Extract the (X, Y) coordinate from the center of the cell holding the provided text.  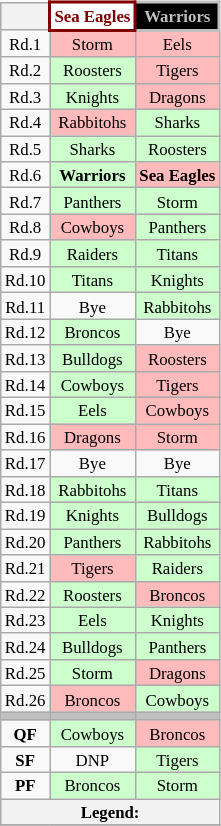
Rd.20 (26, 542)
Rd.16 (26, 437)
Rd.23 (26, 620)
Rd.12 (26, 332)
Rd.8 (26, 227)
Rd.1 (26, 44)
Rd.13 (26, 358)
DNP (93, 759)
SF (26, 759)
Rd.25 (26, 673)
Rd.7 (26, 201)
PF (26, 786)
Rd.26 (26, 699)
Rd.18 (26, 489)
Legend: (110, 812)
Rd.14 (26, 384)
Rd.9 (26, 253)
Rd.10 (26, 280)
Rd.3 (26, 96)
Rd.5 (26, 149)
QF (26, 733)
Rd.6 (26, 175)
Rd.15 (26, 411)
Rd.19 (26, 515)
Rd.17 (26, 463)
Rd.24 (26, 646)
Rd.4 (26, 122)
Rd.2 (26, 70)
Rd.21 (26, 568)
Rd.11 (26, 306)
Rd.22 (26, 594)
